Provide the (x, y) coordinate of the cell's center where the given text is located.  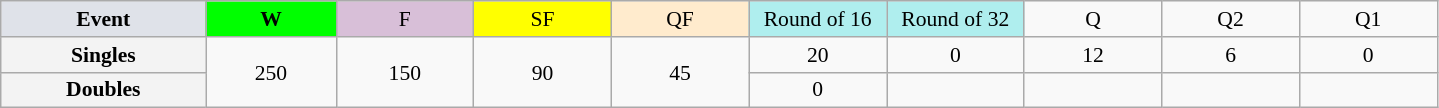
20 (818, 55)
Q (1093, 19)
45 (680, 72)
Q1 (1368, 19)
Q2 (1231, 19)
SF (543, 19)
W (271, 19)
90 (543, 72)
150 (405, 72)
6 (1231, 55)
QF (680, 19)
Round of 16 (818, 19)
Event (104, 19)
F (405, 19)
Round of 32 (955, 19)
Doubles (104, 90)
Singles (104, 55)
12 (1093, 55)
250 (271, 72)
